Search for the cell housing the specified text and yield its (X, Y) center coordinate. 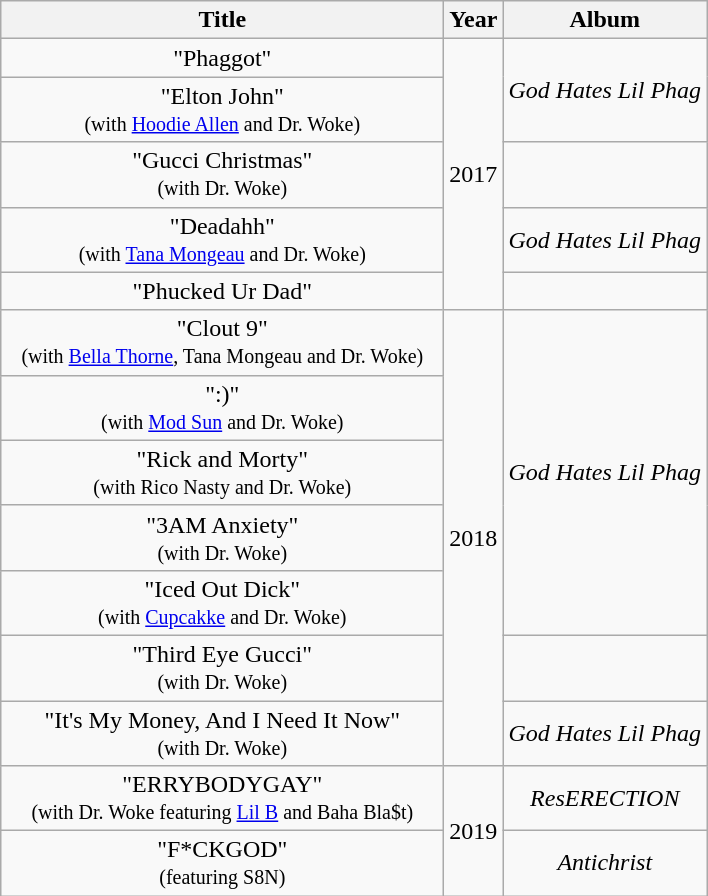
2017 (474, 174)
":)"(with Mod Sun and Dr. Woke) (222, 408)
"Deadahh"(with Tana Mongeau and Dr. Woke) (222, 240)
Antichrist (605, 864)
"Iced Out Dick"(with Cupcakke and Dr. Woke) (222, 602)
ResERECTION (605, 798)
Album (605, 20)
Year (474, 20)
"Phucked Ur Dad" (222, 291)
"Elton John"(with Hoodie Allen and Dr. Woke) (222, 110)
"Phaggot" (222, 58)
"It's My Money, And I Need It Now"(with Dr. Woke) (222, 732)
2018 (474, 538)
"Clout 9"(with Bella Thorne, Tana Mongeau and Dr. Woke) (222, 342)
"Third Eye Gucci"(with Dr. Woke) (222, 668)
"Rick and Morty"(with Rico Nasty and Dr. Woke) (222, 472)
"ERRYBODYGAY"(with Dr. Woke featuring Lil B and Baha Bla$t) (222, 798)
Title (222, 20)
"F*CKGOD"(featuring S8N) (222, 864)
2019 (474, 831)
"3AM Anxiety"(with Dr. Woke) (222, 538)
"Gucci Christmas"(with Dr. Woke) (222, 174)
